Provide the [X, Y] coordinate of the cell's center where the given text is located.  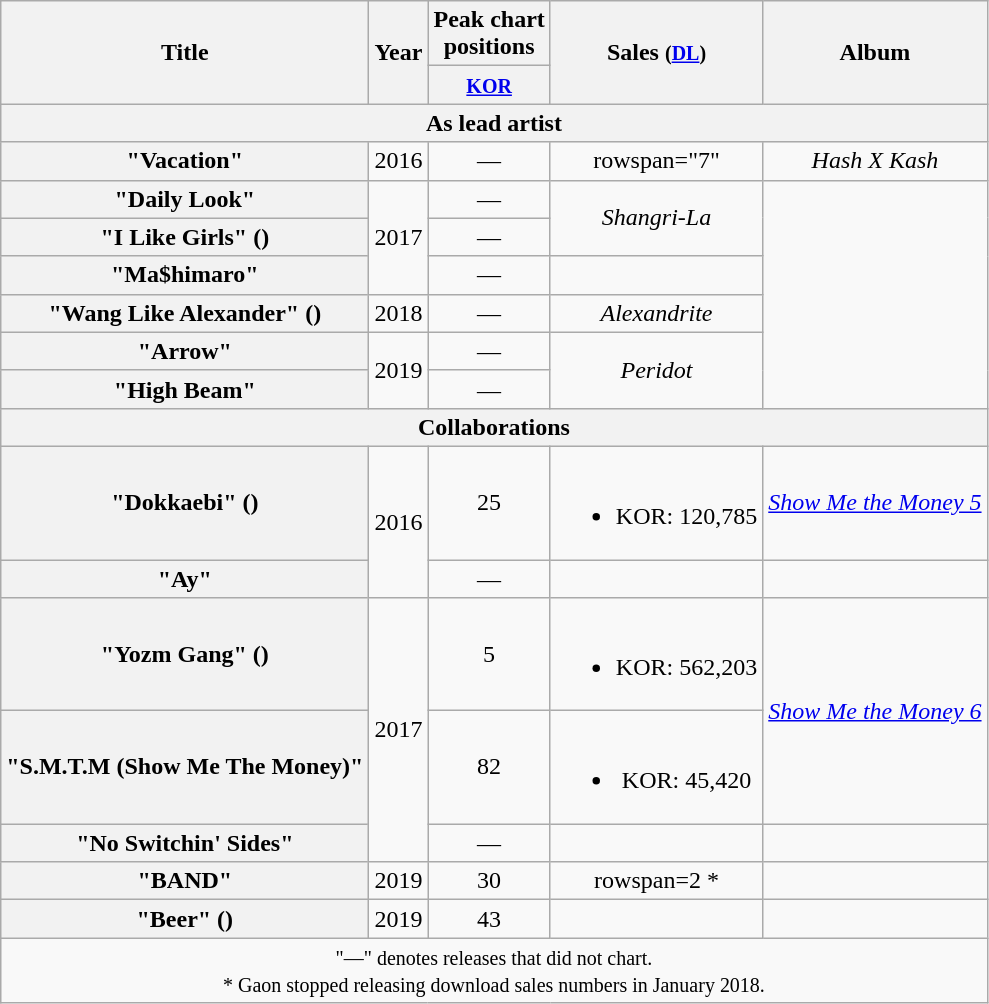
Title [185, 52]
Shangri-La [656, 218]
Show Me the Money 6 [875, 711]
"Arrow" [185, 351]
"Vacation" [185, 161]
"Beer" () [185, 919]
KOR: 120,785 [656, 502]
Peak chart positions [489, 34]
5 [489, 654]
25 [489, 502]
"Yozm Gang" () [185, 654]
Album [875, 52]
"S.M.T.M (Show Me The Money)" [185, 768]
"BAND" [185, 881]
"High Beam" [185, 389]
"Dokkaebi" () [185, 502]
"I Like Girls" () [185, 237]
30 [489, 881]
82 [489, 768]
Year [398, 52]
KOR: 45,420 [656, 768]
KOR: 562,203 [656, 654]
"Wang Like Alexander" () [185, 313]
KOR [489, 85]
"Ma$himaro" [185, 275]
Collaborations [494, 427]
43 [489, 919]
rowspan=2 * [656, 881]
As lead artist [494, 123]
rowspan="7" [656, 161]
Peridot [656, 370]
2018 [398, 313]
"No Switchin' Sides" [185, 843]
Hash X Kash [875, 161]
"Daily Look" [185, 199]
Alexandrite [656, 313]
"—" denotes releases that did not chart. * Gaon stopped releasing download sales numbers in January 2018. [494, 970]
"Ay" [185, 579]
Show Me the Money 5 [875, 502]
Sales (DL) [656, 52]
